Find where the given text appears and provide that cell's center as (X, Y) coordinate. 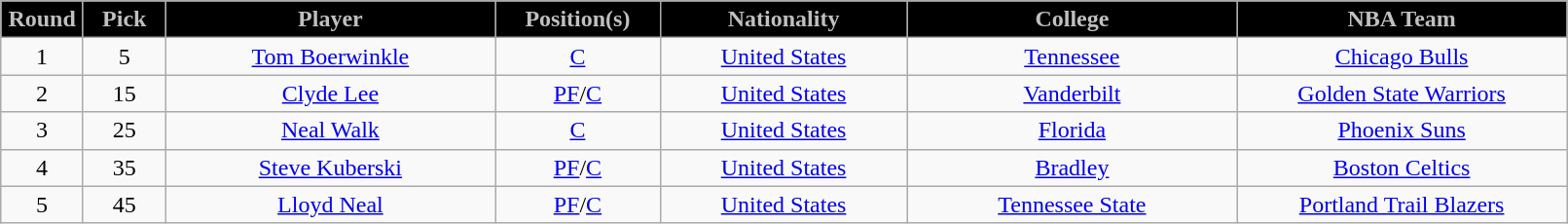
15 (125, 93)
Tennessee State (1073, 205)
Golden State Warriors (1402, 93)
Florida (1073, 131)
Pick (125, 19)
Round (43, 19)
Tom Boerwinkle (331, 56)
College (1073, 19)
2 (43, 93)
Portland Trail Blazers (1402, 205)
Tennessee (1073, 56)
25 (125, 131)
4 (43, 168)
Lloyd Neal (331, 205)
35 (125, 168)
Player (331, 19)
Clyde Lee (331, 93)
Nationality (784, 19)
1 (43, 56)
45 (125, 205)
Position(s) (578, 19)
3 (43, 131)
Boston Celtics (1402, 168)
Chicago Bulls (1402, 56)
NBA Team (1402, 19)
Phoenix Suns (1402, 131)
Bradley (1073, 168)
Vanderbilt (1073, 93)
Neal Walk (331, 131)
Steve Kuberski (331, 168)
